Detect which cell encompasses the target text, then output its (x, y) center coordinate. 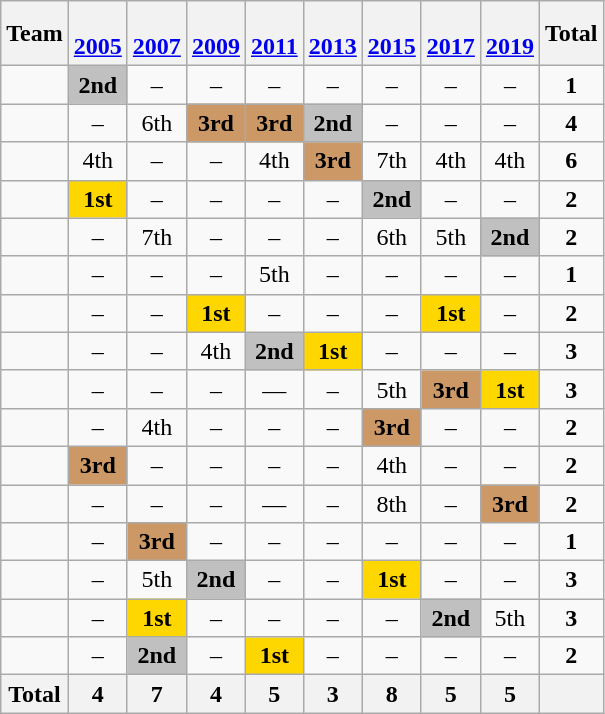
2013 (332, 34)
7 (156, 694)
8th (392, 503)
2007 (156, 34)
6 (571, 161)
Team (35, 34)
2009 (216, 34)
2005 (98, 34)
8 (392, 694)
2011 (274, 34)
2015 (392, 34)
2017 (450, 34)
2019 (510, 34)
